Find where the given text appears and provide that cell's center as (x, y) coordinate. 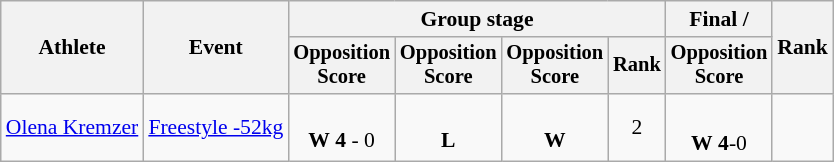
Athlete (72, 48)
W (556, 128)
Olena Kremzer (72, 128)
L (448, 128)
Final / (720, 19)
2 (637, 128)
Event (216, 48)
Group stage (476, 19)
Freestyle -52kg (216, 128)
W 4 - 0 (342, 128)
W 4-0 (720, 128)
